Return [X, Y] of the center of cell containing provided text 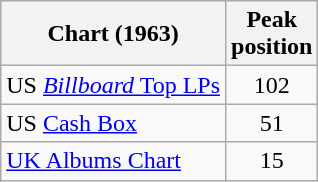
Chart (1963) [114, 34]
US Cash Box [114, 123]
US Billboard Top LPs [114, 85]
51 [272, 123]
UK Albums Chart [114, 161]
15 [272, 161]
102 [272, 85]
Peakposition [272, 34]
